Output the [X, Y] coordinate of the center of the cell containing the given text.  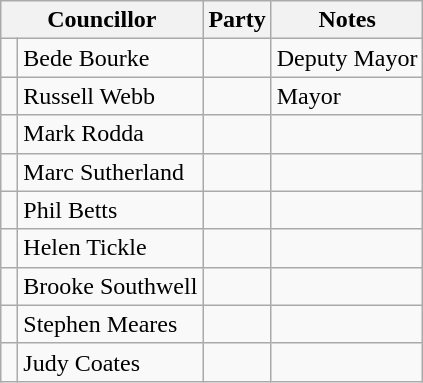
Judy Coates [110, 362]
Mark Rodda [110, 134]
Stephen Meares [110, 324]
Deputy Mayor [347, 58]
Russell Webb [110, 96]
Notes [347, 20]
Bede Bourke [110, 58]
Marc Sutherland [110, 172]
Party [237, 20]
Phil Betts [110, 210]
Brooke Southwell [110, 286]
Mayor [347, 96]
Helen Tickle [110, 248]
Councillor [102, 20]
